Capture the cell that displays the provided text and extract its (x, y) central coordinate. 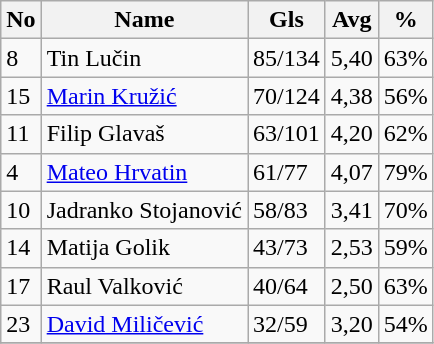
Jadranko Stojanović (144, 210)
4,20 (352, 134)
Name (144, 20)
4 (21, 172)
15 (21, 96)
Tin Lučin (144, 58)
11 (21, 134)
59% (406, 248)
61/77 (287, 172)
4,07 (352, 172)
85/134 (287, 58)
Raul Valković (144, 286)
79% (406, 172)
2,50 (352, 286)
58/83 (287, 210)
3,20 (352, 324)
5,40 (352, 58)
10 (21, 210)
Marin Kružić (144, 96)
8 (21, 58)
Mateo Hrvatin (144, 172)
% (406, 20)
23 (21, 324)
43/73 (287, 248)
56% (406, 96)
4,38 (352, 96)
Avg (352, 20)
Filip Glavaš (144, 134)
40/64 (287, 286)
17 (21, 286)
54% (406, 324)
14 (21, 248)
70% (406, 210)
Matija Golik (144, 248)
32/59 (287, 324)
3,41 (352, 210)
62% (406, 134)
70/124 (287, 96)
No (21, 20)
2,53 (352, 248)
63/101 (287, 134)
David Miličević (144, 324)
Gls (287, 20)
